Detect which cell encompasses the target text, then output its (X, Y) center coordinate. 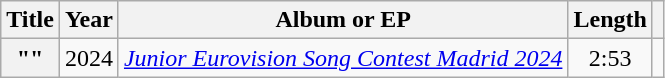
Title (30, 20)
2:53 (610, 58)
"" (30, 58)
Length (610, 20)
Junior Eurovision Song Contest Madrid 2024 (343, 58)
Album or EP (343, 20)
Year (88, 20)
2024 (88, 58)
